Search for the cell housing the specified text and yield its (X, Y) center coordinate. 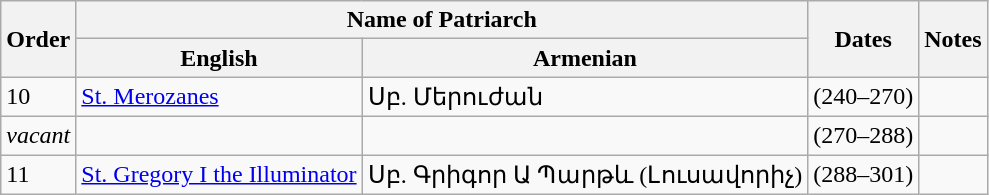
11 (38, 174)
(270–288) (864, 135)
Order (38, 39)
(288–301) (864, 174)
10 (38, 97)
Armenian (585, 58)
Սբ. Մերուժան (585, 97)
(240–270) (864, 97)
English (219, 58)
St. Gregory I the Illuminator (219, 174)
Սբ. Գրիգոր Ա Պարթև (Լուսավորիչ) (585, 174)
vacant (38, 135)
Dates (864, 39)
Notes (953, 39)
Name of Patriarch (442, 20)
St. Merozanes (219, 97)
